Find where the given text appears and provide that cell's center as (X, Y) coordinate. 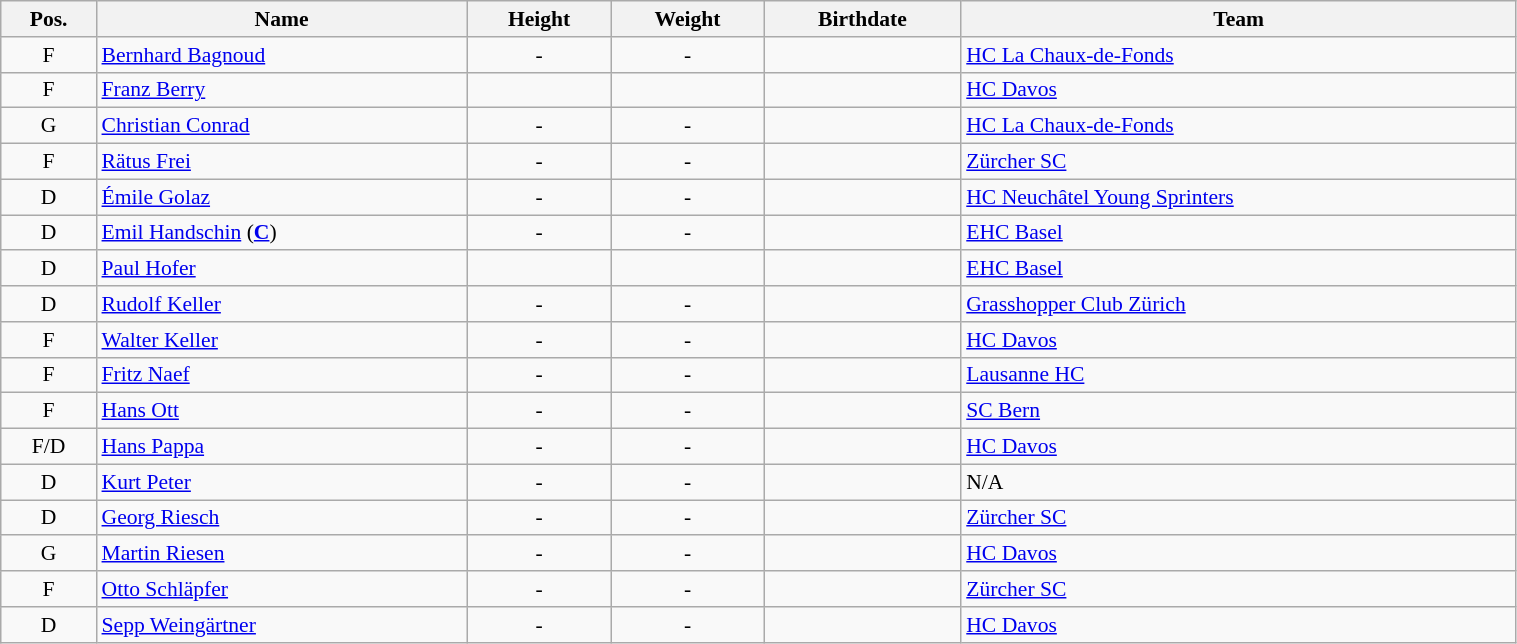
Birthdate (863, 19)
Émile Golaz (281, 197)
Sepp Weingärtner (281, 625)
Martin Riesen (281, 554)
Paul Hofer (281, 269)
Rudolf Keller (281, 304)
Name (281, 19)
HC Neuchâtel Young Sprinters (1238, 197)
Walter Keller (281, 340)
Georg Riesch (281, 518)
Grasshopper Club Zürich (1238, 304)
Hans Pappa (281, 447)
F/D (49, 447)
Christian Conrad (281, 126)
Team (1238, 19)
Pos. (49, 19)
Hans Ott (281, 411)
Kurt Peter (281, 482)
SC Bern (1238, 411)
N/A (1238, 482)
Otto Schläpfer (281, 589)
Franz Berry (281, 90)
Height (540, 19)
Rätus Frei (281, 162)
Weight (688, 19)
Fritz Naef (281, 375)
Lausanne HC (1238, 375)
Emil Handschin (C) (281, 233)
Bernhard Bagnoud (281, 55)
